Scan for the cell matching the given text and deliver its (x, y) coordinate at center. 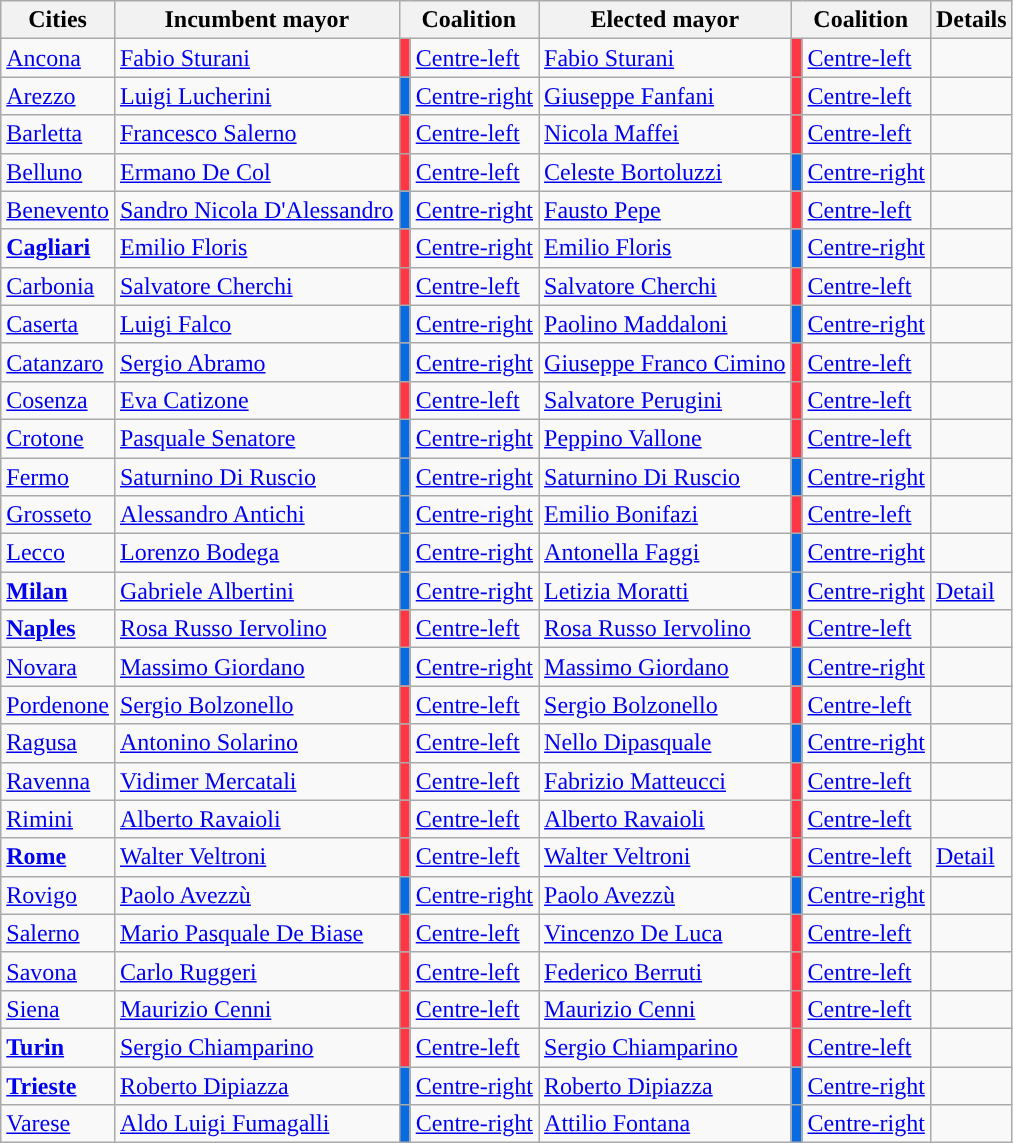
Vincenzo De Luca (665, 933)
Cagliari (58, 248)
Letizia Moratti (665, 591)
Novara (58, 667)
Ermano De Col (256, 172)
Emilio Bonifazi (665, 515)
Varese (58, 1124)
Trieste (58, 1085)
Carbonia (58, 286)
Elected mayor (665, 20)
Luigi Lucherini (256, 96)
Attilio Fontana (665, 1124)
Belluno (58, 172)
Lecco (58, 553)
Giuseppe Franco Cimino (665, 362)
Barletta (58, 134)
Antonella Faggi (665, 553)
Milan (58, 591)
Rovigo (58, 895)
Federico Berruti (665, 971)
Mario Pasquale De Biase (256, 933)
Sergio Abramo (256, 362)
Carlo Ruggeri (256, 971)
Naples (58, 629)
Savona (58, 971)
Alessandro Antichi (256, 515)
Sandro Nicola D'Alessandro (256, 210)
Cities (58, 20)
Catanzaro (58, 362)
Giuseppe Fanfani (665, 96)
Ravenna (58, 781)
Pordenone (58, 705)
Gabriele Albertini (256, 591)
Aldo Luigi Fumagalli (256, 1124)
Nello Dipasquale (665, 743)
Fausto Pepe (665, 210)
Fabrizio Matteucci (665, 781)
Vidimer Mercatali (256, 781)
Fermo (58, 477)
Ancona (58, 58)
Rimini (58, 819)
Cosenza (58, 400)
Pasquale Senatore (256, 438)
Incumbent mayor (256, 20)
Caserta (58, 324)
Siena (58, 1009)
Turin (58, 1047)
Celeste Bortoluzzi (665, 172)
Rome (58, 857)
Francesco Salerno (256, 134)
Ragusa (58, 743)
Antonino Solarino (256, 743)
Salvatore Perugini (665, 400)
Nicola Maffei (665, 134)
Grosseto (58, 515)
Eva Catizone (256, 400)
Lorenzo Bodega (256, 553)
Salerno (58, 933)
Arezzo (58, 96)
Details (971, 20)
Crotone (58, 438)
Paolino Maddaloni (665, 324)
Peppino Vallone (665, 438)
Benevento (58, 210)
Luigi Falco (256, 324)
